Identify which cell holds the provided text, then report its (x, y) central coordinate. 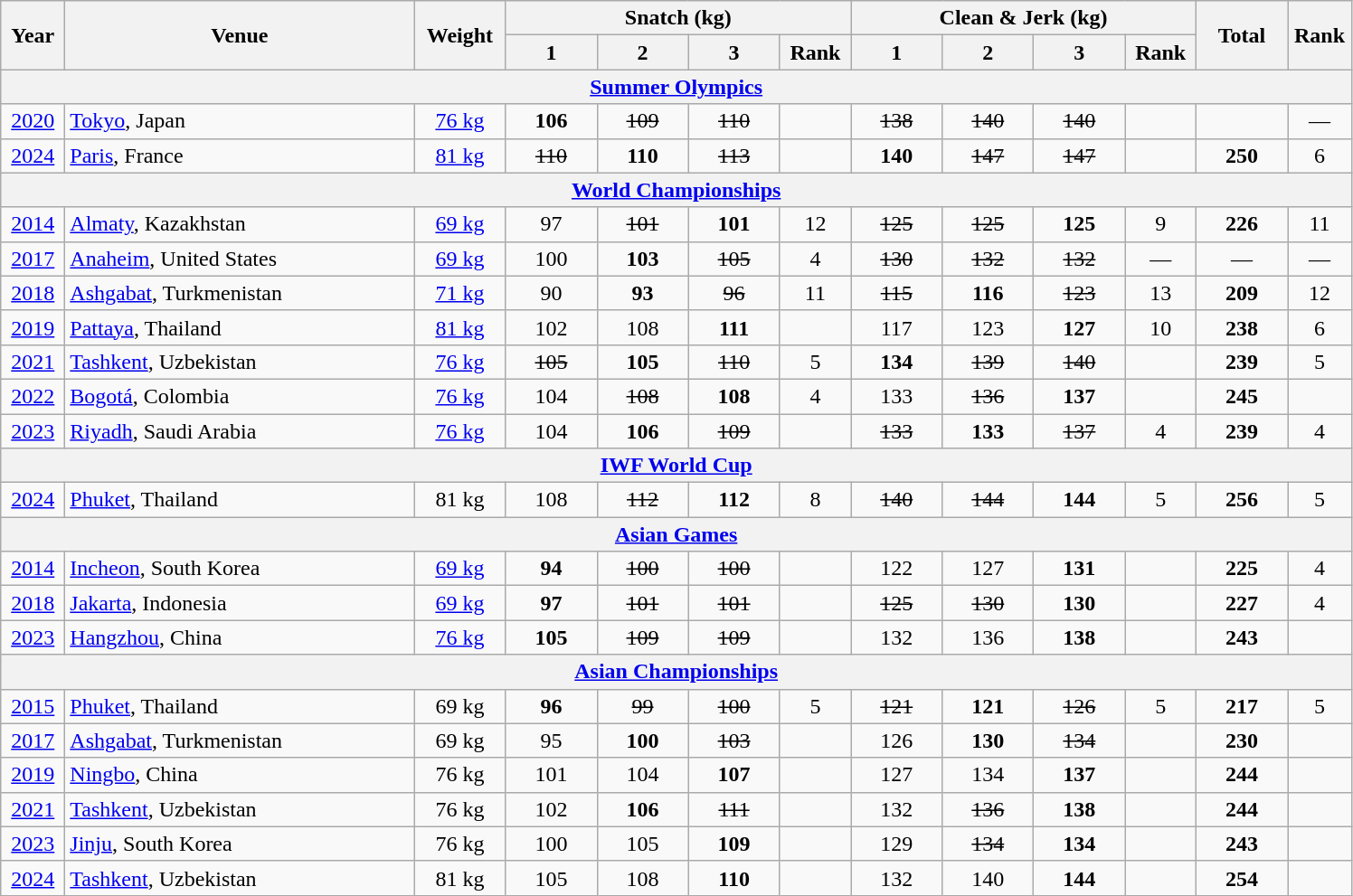
256 (1241, 500)
Anaheim, United States (240, 259)
Clean & Jerk (kg) (1024, 18)
2022 (33, 396)
95 (552, 740)
Jakarta, Indonesia (240, 603)
90 (552, 293)
Hangzhou, China (240, 637)
115 (897, 293)
World Championships (676, 190)
2020 (33, 121)
139 (988, 362)
71 kg (459, 293)
8 (816, 500)
107 (734, 775)
Pattaya, Thailand (240, 327)
122 (897, 569)
Summer Olympics (676, 87)
254 (1241, 878)
Venue (240, 35)
245 (1241, 396)
93 (642, 293)
IWF World Cup (676, 466)
Jinju, South Korea (240, 844)
225 (1241, 569)
Almaty, Kazakhstan (240, 224)
Riyadh, Saudi Arabia (240, 431)
9 (1161, 224)
99 (642, 706)
13 (1161, 293)
Weight (459, 35)
113 (734, 156)
227 (1241, 603)
238 (1241, 327)
117 (897, 327)
209 (1241, 293)
94 (552, 569)
Asian Championships (676, 672)
10 (1161, 327)
Snatch (kg) (678, 18)
2015 (33, 706)
Year (33, 35)
Paris, France (240, 156)
Ningbo, China (240, 775)
226 (1241, 224)
250 (1241, 156)
230 (1241, 740)
131 (1080, 569)
Bogotá, Colombia (240, 396)
Asian Games (676, 534)
116 (988, 293)
Incheon, South Korea (240, 569)
217 (1241, 706)
129 (897, 844)
Tokyo, Japan (240, 121)
Total (1241, 35)
